Scan for the cell matching the given text and deliver its [x, y] coordinate at center. 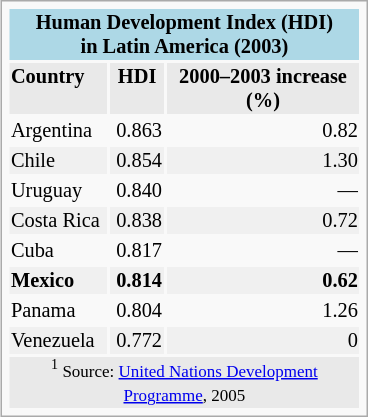
Human Development Index (HDI)in Latin America (2003) [184, 34]
0.772 [138, 340]
0.817 [138, 250]
0.840 [138, 190]
1.26 [264, 310]
0.72 [264, 220]
0.804 [138, 310]
0.82 [264, 130]
0.814 [138, 280]
Panama [58, 310]
0.62 [264, 280]
0.854 [138, 160]
1 Source: United Nations Development Programme, 2005 [184, 383]
0.863 [138, 130]
0 [264, 340]
Costa Rica [58, 220]
Cuba [58, 250]
Argentina [58, 130]
Country [58, 88]
Venezuela [58, 340]
1.30 [264, 160]
Chile [58, 160]
0.838 [138, 220]
Uruguay [58, 190]
Mexico [58, 280]
2000–2003 increase (%) [264, 88]
HDI [138, 88]
